Locate the cell with the specified text and output its [X, Y] center coordinate. 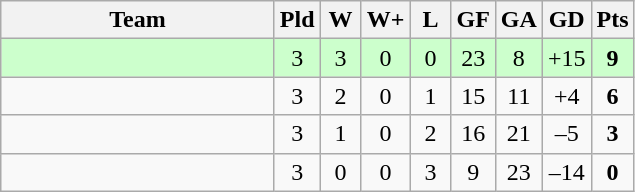
Pts [612, 20]
W [340, 20]
–5 [566, 134]
GD [566, 20]
15 [473, 96]
GF [473, 20]
–14 [566, 172]
11 [518, 96]
6 [612, 96]
16 [473, 134]
8 [518, 58]
+4 [566, 96]
Team [138, 20]
+15 [566, 58]
Pld [297, 20]
W+ [386, 20]
21 [518, 134]
L [430, 20]
GA [518, 20]
